Pinpoint the cell where the given text exists, returning its (x, y) midpoint coordinate. 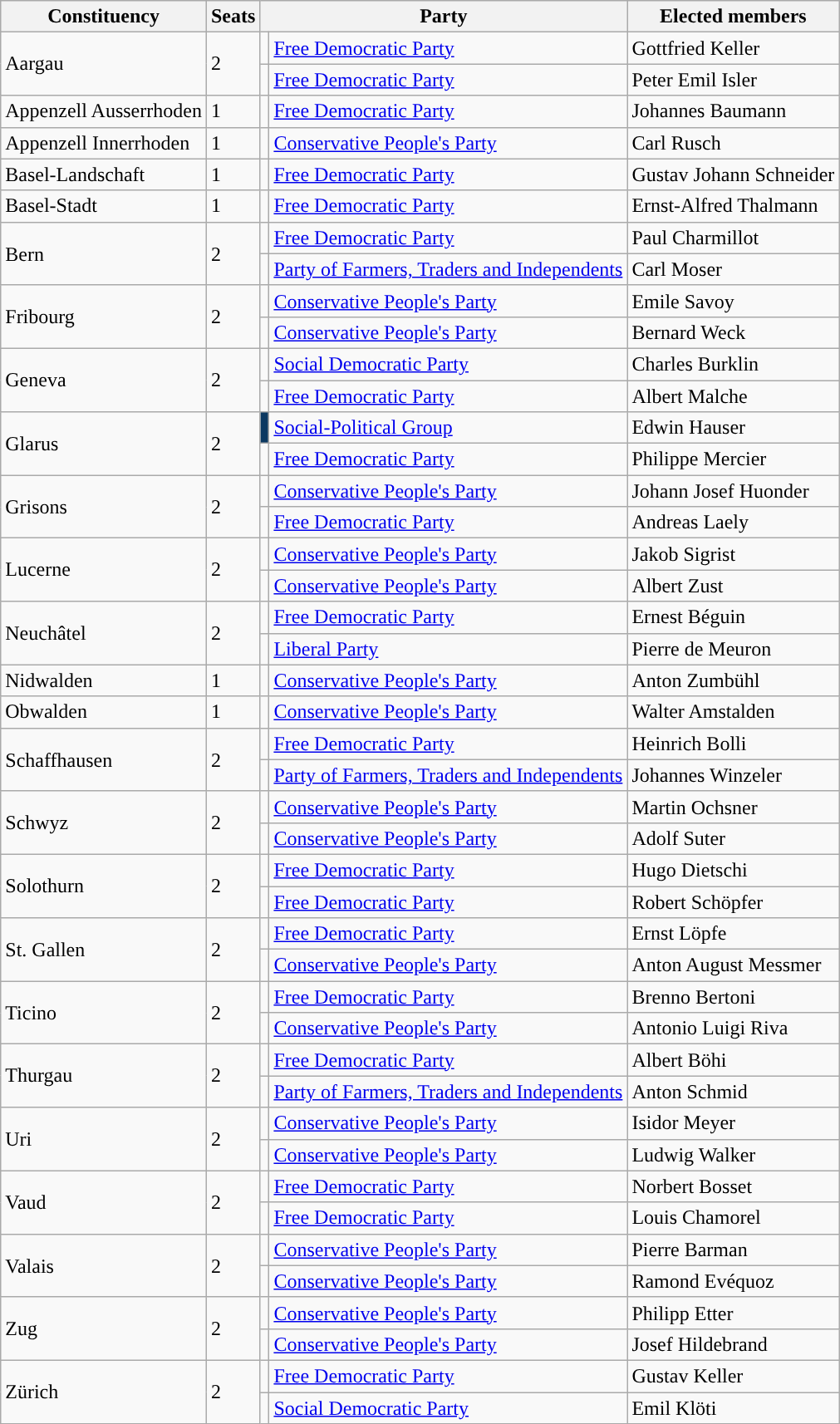
Isidor Meyer (733, 1123)
Heinrich Bolli (733, 744)
Vaud (104, 1202)
Josef Hildebrand (733, 1344)
Neuchâtel (104, 633)
Glarus (104, 444)
Norbert Bosset (733, 1186)
Seats (233, 17)
Albert Malche (733, 396)
Elected members (733, 17)
Brenno Bertoni (733, 997)
Appenzell Innerrhoden (104, 143)
Uri (104, 1139)
Louis Chamorel (733, 1218)
Gustav Johann Schneider (733, 174)
Fribourg (104, 317)
Philippe Mercier (733, 459)
Emil Klöti (733, 1408)
Carl Rusch (733, 143)
Valais (104, 1265)
Social-Political Group (449, 428)
Bernard Weck (733, 332)
Basel-Stadt (104, 206)
Robert Schöpfer (733, 901)
Schwyz (104, 822)
Johannes Baumann (733, 111)
Solothurn (104, 886)
Antonio Luigi Riva (733, 1029)
Edwin Hauser (733, 428)
Geneva (104, 380)
Hugo Dietschi (733, 870)
Johannes Winzeler (733, 775)
Bern (104, 253)
Adolf Suter (733, 838)
Basel-Landschaft (104, 174)
Jakob Sigrist (733, 554)
Schaffhausen (104, 759)
Pierre Barman (733, 1250)
Thurgau (104, 1076)
Ramond Evéquoz (733, 1281)
Paul Charmillot (733, 238)
Gustav Keller (733, 1376)
Peter Emil Isler (733, 80)
Zug (104, 1328)
Obwalden (104, 712)
Appenzell Ausserrhoden (104, 111)
Johann Josef Huonder (733, 491)
Aargau (104, 64)
Liberal Party (449, 649)
Emile Savoy (733, 301)
Martin Ochsner (733, 807)
Walter Amstalden (733, 712)
Gottfried Keller (733, 48)
Constituency (104, 17)
Ernst-Alfred Thalmann (733, 206)
Ludwig Walker (733, 1155)
Ernst Löpfe (733, 934)
Ernest Béguin (733, 617)
Pierre de Meuron (733, 649)
Grisons (104, 507)
Anton Zumbühl (733, 680)
Albert Zust (733, 586)
Albert Böhi (733, 1060)
Party (444, 17)
Lucerne (104, 570)
St. Gallen (104, 950)
Carl Moser (733, 269)
Anton August Messmer (733, 965)
Philipp Etter (733, 1313)
Anton Schmid (733, 1092)
Andreas Laely (733, 523)
Nidwalden (104, 680)
Zürich (104, 1392)
Ticino (104, 1013)
Charles Burklin (733, 364)
